Return (X, Y) of the center of cell containing provided text 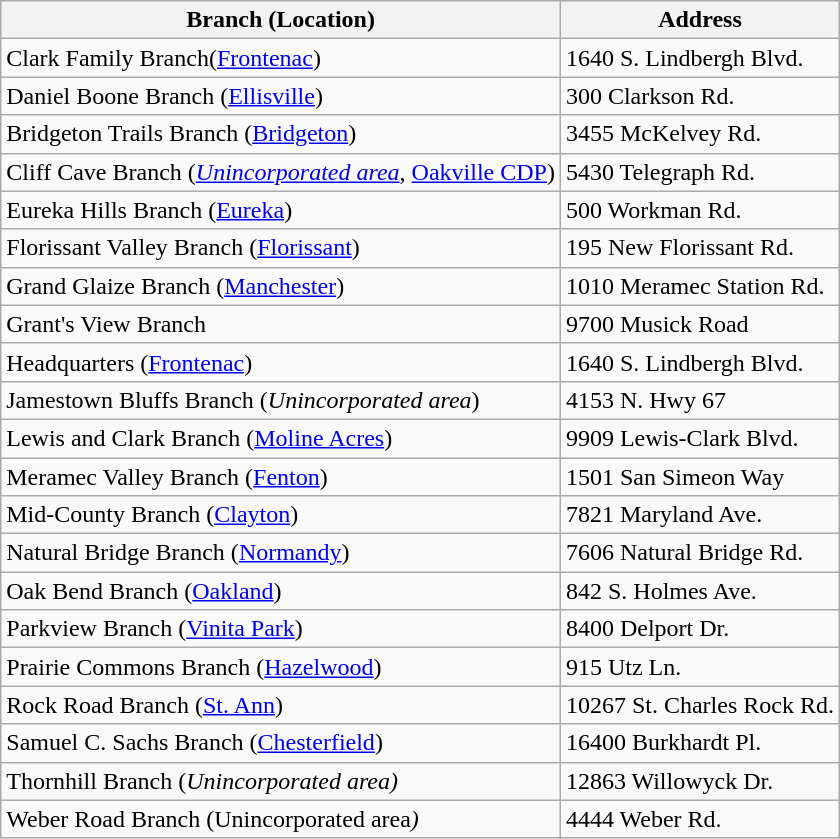
Florissant Valley Branch (Florissant) (281, 248)
Jamestown Bluffs Branch (Unincorporated area) (281, 400)
9909 Lewis-Clark Blvd. (700, 438)
Oak Bend Branch (Oakland) (281, 591)
Headquarters (Frontenac) (281, 362)
Thornhill Branch (Unincorporated area) (281, 781)
Mid-County Branch (Clayton) (281, 515)
Prairie Commons Branch (Hazelwood) (281, 667)
Eureka Hills Branch (Eureka) (281, 210)
Clark Family Branch(Frontenac) (281, 58)
Meramec Valley Branch (Fenton) (281, 477)
500 Workman Rd. (700, 210)
Samuel C. Sachs Branch (Chesterfield) (281, 743)
Parkview Branch (Vinita Park) (281, 629)
12863 Willowyck Dr. (700, 781)
Address (700, 20)
7606 Natural Bridge Rd. (700, 553)
Grand Glaize Branch (Manchester) (281, 286)
1501 San Simeon Way (700, 477)
Daniel Boone Branch (Ellisville) (281, 96)
1010 Meramec Station Rd. (700, 286)
4153 N. Hwy 67 (700, 400)
Bridgeton Trails Branch (Bridgeton) (281, 134)
8400 Delport Dr. (700, 629)
5430 Telegraph Rd. (700, 172)
4444 Weber Rd. (700, 819)
16400 Burkhardt Pl. (700, 743)
915 Utz Ln. (700, 667)
Branch (Location) (281, 20)
7821 Maryland Ave. (700, 515)
300 Clarkson Rd. (700, 96)
842 S. Holmes Ave. (700, 591)
Rock Road Branch (St. Ann) (281, 705)
195 New Florissant Rd. (700, 248)
Natural Bridge Branch (Normandy) (281, 553)
Cliff Cave Branch (Unincorporated area, Oakville CDP) (281, 172)
Lewis and Clark Branch (Moline Acres) (281, 438)
3455 McKelvey Rd. (700, 134)
9700 Musick Road (700, 324)
Grant's View Branch (281, 324)
Weber Road Branch (Unincorporated area) (281, 819)
10267 St. Charles Rock Rd. (700, 705)
